Extract the (x, y) coordinate from the center of the cell holding the provided text.  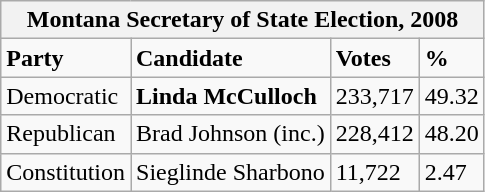
11,722 (374, 172)
Linda McCulloch (230, 96)
Brad Johnson (inc.) (230, 134)
2.47 (452, 172)
Sieglinde Sharbono (230, 172)
Democratic (66, 96)
48.20 (452, 134)
Candidate (230, 58)
49.32 (452, 96)
Constitution (66, 172)
Votes (374, 58)
Republican (66, 134)
228,412 (374, 134)
Montana Secretary of State Election, 2008 (243, 20)
Party (66, 58)
% (452, 58)
233,717 (374, 96)
